Return the (x, y) coordinate for the center point of the cell that contains the specified text.  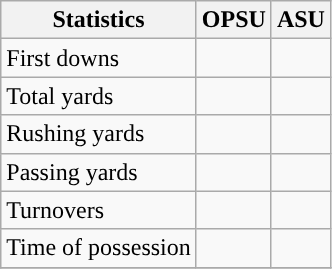
Passing yards (99, 172)
Turnovers (99, 210)
First downs (99, 58)
Statistics (99, 20)
OPSU (234, 20)
Rushing yards (99, 134)
Time of possession (99, 248)
Total yards (99, 96)
ASU (300, 20)
